Search for the cell housing the specified text and yield its (X, Y) center coordinate. 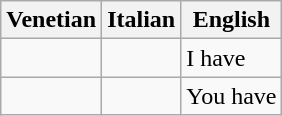
Venetian (52, 20)
You have (232, 96)
English (232, 20)
Italian (142, 20)
I have (232, 58)
